Pinpoint the cell where the given text exists, returning its [x, y] midpoint coordinate. 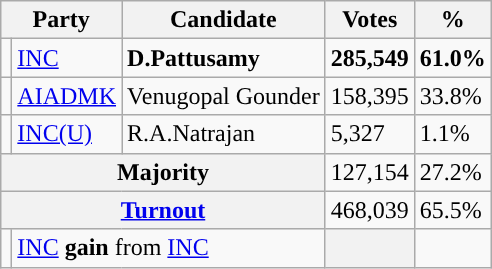
Party [62, 20]
AIADMK [67, 96]
R.A.Natrajan [224, 134]
1.1% [452, 134]
Votes [370, 20]
INC(U) [67, 134]
5,327 [370, 134]
INC gain from INC [168, 248]
% [452, 20]
127,154 [370, 172]
65.5% [452, 210]
61.0% [452, 58]
468,039 [370, 210]
Venugopal Gounder [224, 96]
Majority [163, 172]
33.8% [452, 96]
285,549 [370, 58]
27.2% [452, 172]
D.Pattusamy [224, 58]
158,395 [370, 96]
INC [67, 58]
Candidate [224, 20]
Turnout [163, 210]
